Identify which cell holds the provided text, then report its (X, Y) central coordinate. 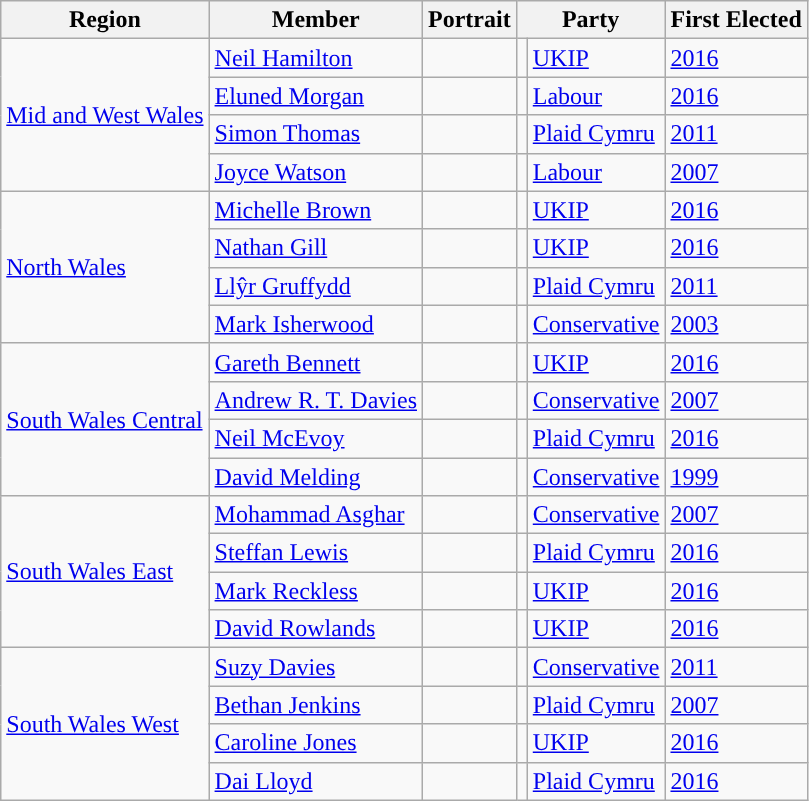
1999 (736, 477)
Member (316, 20)
South Wales Central (105, 419)
Portrait (470, 20)
Dai Lloyd (316, 781)
2003 (736, 324)
Andrew R. T. Davies (316, 400)
First Elected (736, 20)
Joyce Watson (316, 172)
Neil Hamilton (316, 58)
South Wales East (105, 572)
Nathan Gill (316, 248)
Mark Isherwood (316, 324)
Party (590, 20)
Mid and West Wales (105, 115)
David Melding (316, 477)
Simon Thomas (316, 134)
Region (105, 20)
Michelle Brown (316, 210)
Bethan Jenkins (316, 705)
South Wales West (105, 724)
Mark Reckless (316, 591)
Mohammad Asghar (316, 515)
Steffan Lewis (316, 553)
Llŷr Gruffydd (316, 286)
Neil McEvoy (316, 438)
Caroline Jones (316, 743)
Gareth Bennett (316, 362)
North Wales (105, 267)
Eluned Morgan (316, 96)
David Rowlands (316, 629)
Suzy Davies (316, 667)
